Capture the cell that displays the provided text and extract its (X, Y) central coordinate. 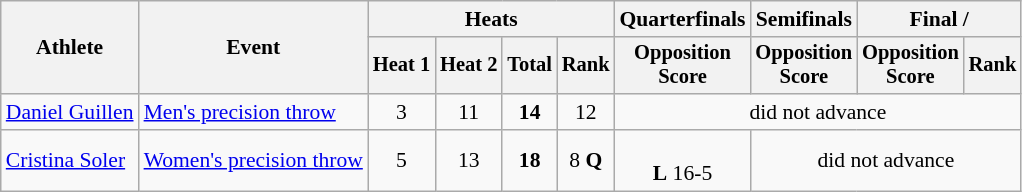
Athlete (70, 48)
13 (468, 160)
11 (468, 112)
18 (530, 160)
L 16-5 (682, 160)
3 (402, 112)
Cristina Soler (70, 160)
Heats (492, 19)
Heat 1 (402, 66)
Final / (939, 19)
Women's precision throw (254, 160)
Semifinals (804, 19)
8 Q (586, 160)
Total (530, 66)
Men's precision throw (254, 112)
5 (402, 160)
12 (586, 112)
Event (254, 48)
Heat 2 (468, 66)
14 (530, 112)
Daniel Guillen (70, 112)
Quarterfinals (682, 19)
